Return [X, Y] of the center of cell containing provided text 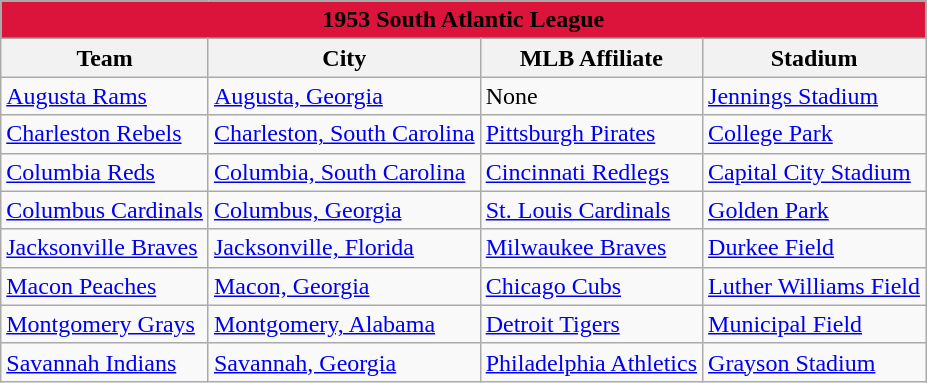
Pittsburgh Pirates [591, 134]
Cincinnati Redlegs [591, 172]
Durkee Field [814, 248]
Columbia, South Carolina [344, 172]
Charleston, South Carolina [344, 134]
City [344, 58]
Charleston Rebels [105, 134]
Savannah, Georgia [344, 362]
Savannah Indians [105, 362]
Golden Park [814, 210]
Macon Peaches [105, 286]
None [591, 96]
Philadelphia Athletics [591, 362]
Municipal Field [814, 324]
Columbia Reds [105, 172]
Stadium [814, 58]
Capital City Stadium [814, 172]
Team [105, 58]
Chicago Cubs [591, 286]
Jacksonville, Florida [344, 248]
Macon, Georgia [344, 286]
Jennings Stadium [814, 96]
Augusta, Georgia [344, 96]
Jacksonville Braves [105, 248]
Montgomery Grays [105, 324]
St. Louis Cardinals [591, 210]
Milwaukee Braves [591, 248]
Columbus, Georgia [344, 210]
Montgomery, Alabama [344, 324]
Detroit Tigers [591, 324]
Grayson Stadium [814, 362]
Columbus Cardinals [105, 210]
MLB Affiliate [591, 58]
College Park [814, 134]
1953 South Atlantic League [464, 20]
Augusta Rams [105, 96]
Luther Williams Field [814, 286]
